Extract the (X, Y) coordinate from the center of the cell holding the provided text.  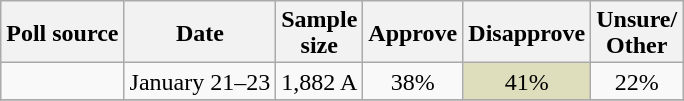
Disapprove (527, 32)
January 21–23 (200, 82)
Samplesize (320, 32)
Date (200, 32)
22% (637, 82)
41% (527, 82)
38% (413, 82)
Unsure/Other (637, 32)
Poll source (62, 32)
Approve (413, 32)
1,882 A (320, 82)
